From the cell containing the given text, extract its center point as (x, y) coordinate. 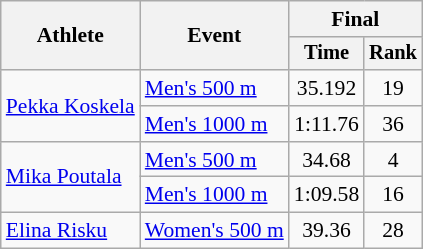
Pekka Koskela (70, 106)
35.192 (326, 88)
Mika Poutala (70, 178)
Elina Risku (70, 231)
Time (326, 54)
36 (393, 124)
Athlete (70, 36)
39.36 (326, 231)
Final (356, 19)
34.68 (326, 160)
1:11.76 (326, 124)
Rank (393, 54)
Event (214, 36)
Women's 500 m (214, 231)
19 (393, 88)
1:09.58 (326, 195)
16 (393, 195)
28 (393, 231)
4 (393, 160)
